For the text-containing cell, return its midpoint in [X, Y] coordinate format. 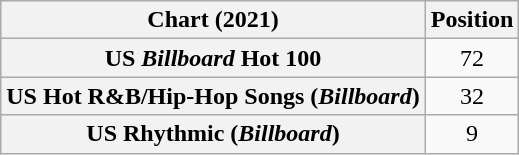
US Rhythmic (Billboard) [213, 134]
US Billboard Hot 100 [213, 58]
72 [472, 58]
32 [472, 96]
Chart (2021) [213, 20]
US Hot R&B/Hip-Hop Songs (Billboard) [213, 96]
Position [472, 20]
9 [472, 134]
